Determine the [X, Y] coordinate at the center of the cell enclosing the given text.  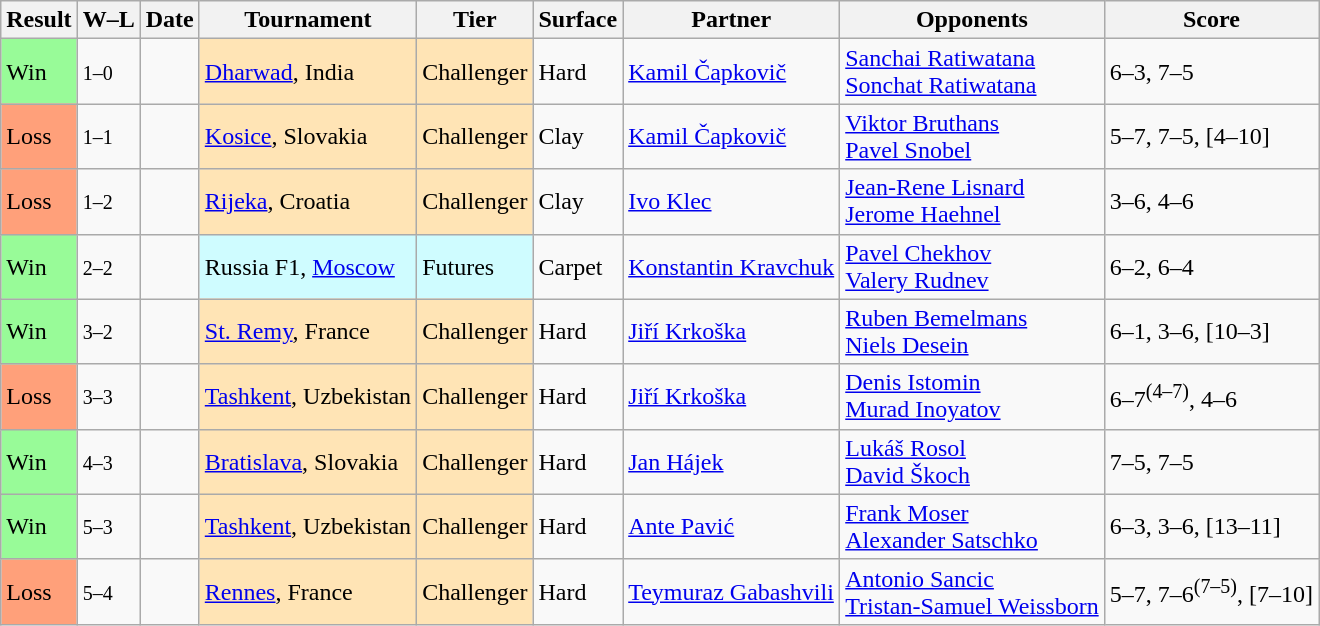
Result [39, 20]
Tournament [308, 20]
5–7, 7–5, [4–10] [1211, 136]
Carpet [578, 266]
Kosice, Slovakia [308, 136]
Ivo Klec [732, 202]
W–L [108, 20]
Futures [475, 266]
3–2 [108, 332]
Bratislava, Slovakia [308, 462]
5–7, 7–6(7–5), [7–10] [1211, 592]
Russia F1, Moscow [308, 266]
Ruben Bemelmans Niels Desein [972, 332]
5–3 [108, 526]
Score [1211, 20]
6–1, 3–6, [10–3] [1211, 332]
Rijeka, Croatia [308, 202]
Tier [475, 20]
1–2 [108, 202]
Frank Moser Alexander Satschko [972, 526]
Partner [732, 20]
Ante Pavić [732, 526]
Dharwad, India [308, 72]
Lukáš Rosol David Škoch [972, 462]
Konstantin Kravchuk [732, 266]
7–5, 7–5 [1211, 462]
Sanchai Ratiwatana Sonchat Ratiwatana [972, 72]
Denis Istomin Murad Inoyatov [972, 396]
4–3 [108, 462]
Teymuraz Gabashvili [732, 592]
Jean-Rene Lisnard Jerome Haehnel [972, 202]
6–2, 6–4 [1211, 266]
2–2 [108, 266]
6–7(4–7), 4–6 [1211, 396]
6–3, 7–5 [1211, 72]
1–1 [108, 136]
1–0 [108, 72]
Surface [578, 20]
Date [170, 20]
Jan Hájek [732, 462]
Antonio Sancic Tristan-Samuel Weissborn [972, 592]
6–3, 3–6, [13–11] [1211, 526]
Viktor Bruthans Pavel Snobel [972, 136]
Pavel Chekhov Valery Rudnev [972, 266]
Rennes, France [308, 592]
St. Remy, France [308, 332]
Opponents [972, 20]
3–3 [108, 396]
3–6, 4–6 [1211, 202]
5–4 [108, 592]
